Extract the [X, Y] coordinate from the center of the cell holding the provided text.  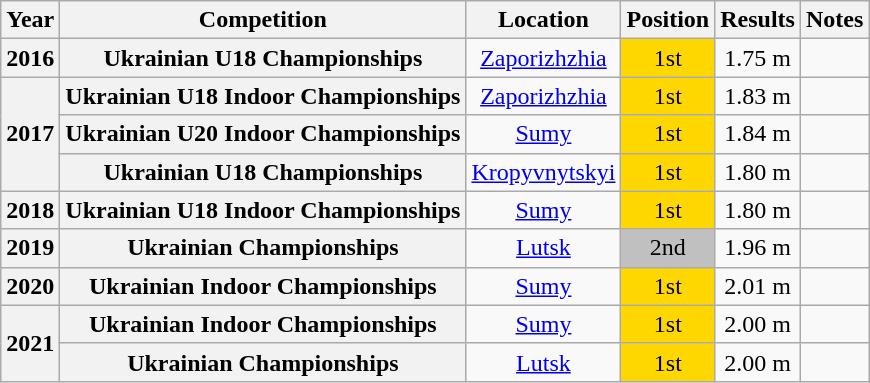
Notes [834, 20]
2020 [30, 286]
1.75 m [758, 58]
Kropyvnytskyi [544, 172]
2017 [30, 134]
Location [544, 20]
1.84 m [758, 134]
2nd [668, 248]
Ukrainian U20 Indoor Championships [263, 134]
1.96 m [758, 248]
Competition [263, 20]
Results [758, 20]
2016 [30, 58]
2021 [30, 343]
2.01 m [758, 286]
Position [668, 20]
2018 [30, 210]
Year [30, 20]
1.83 m [758, 96]
2019 [30, 248]
